Locate the cell with the specified text and output its (x, y) center coordinate. 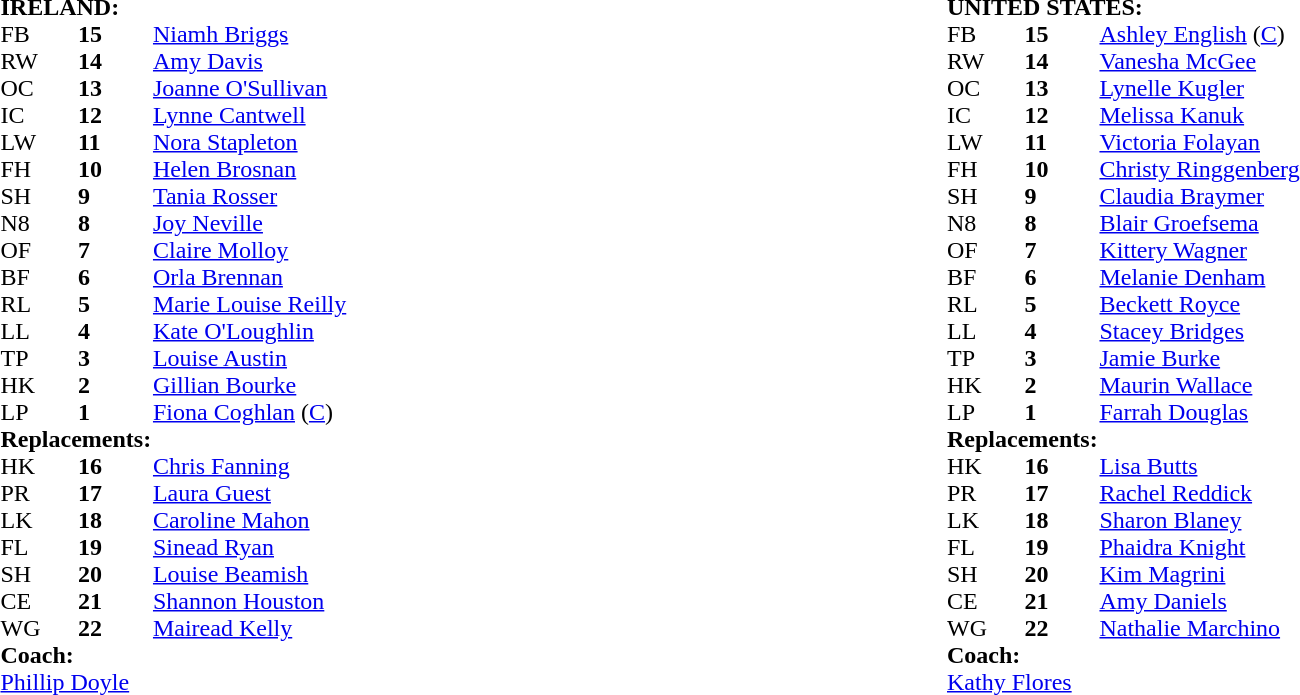
Lynne Cantwell (350, 116)
Laura Guest (350, 494)
Marie Louise Reilly (350, 304)
Joanne O'Sullivan (350, 88)
Chris Fanning (350, 466)
Sinead Ryan (350, 548)
Orla Brennan (350, 278)
Niamh Briggs (350, 34)
Amy Davis (350, 62)
Tania Rosser (350, 196)
Mairead Kelly (350, 628)
Louise Austin (350, 358)
Kate O'Loughlin (350, 332)
Phillip Doyle (470, 682)
Gillian Bourke (350, 386)
Caroline Mahon (350, 520)
Replacements: (470, 440)
Joy Neville (350, 224)
Claire Molloy (350, 250)
Shannon Houston (350, 602)
Fiona Coghlan (C) (350, 412)
Louise Beamish (350, 574)
Helen Brosnan (350, 170)
Nora Stapleton (350, 142)
Coach: (470, 656)
